Return the [X, Y] coordinate for the center point of the cell that contains the specified text.  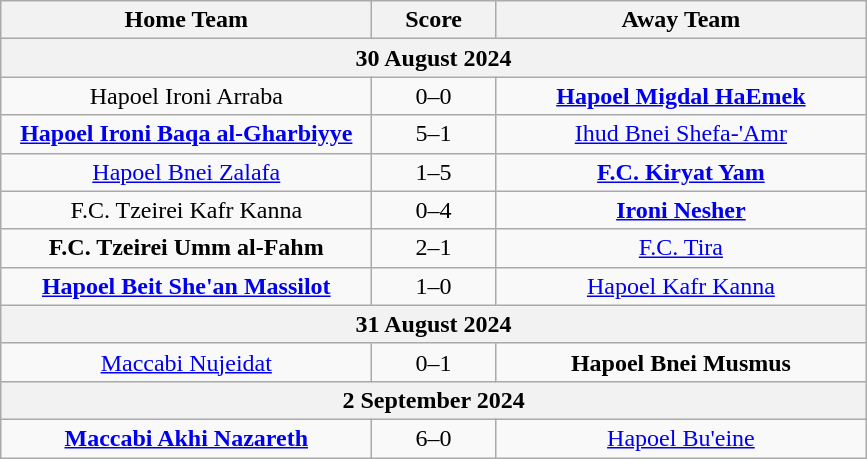
2–1 [434, 248]
F.C. Tzeirei Umm al-Fahm [186, 248]
Score [434, 20]
Hapoel Ironi Arraba [186, 96]
Hapoel Bnei Musmus [680, 362]
F.C. Kiryat Yam [680, 172]
Ihud Bnei Shefa-'Amr [680, 134]
6–0 [434, 438]
1–0 [434, 286]
Ironi Nesher [680, 210]
Hapoel Bnei Zalafa [186, 172]
Hapoel Ironi Baqa al-Gharbiyye [186, 134]
Hapoel Beit She'an Massilot [186, 286]
Hapoel Kafr Kanna [680, 286]
Maccabi Akhi Nazareth [186, 438]
0–1 [434, 362]
Home Team [186, 20]
Hapoel Bu'eine [680, 438]
Maccabi Nujeidat [186, 362]
30 August 2024 [434, 58]
31 August 2024 [434, 324]
0–0 [434, 96]
Hapoel Migdal HaEmek [680, 96]
F.C. Tzeirei Kafr Kanna [186, 210]
5–1 [434, 134]
1–5 [434, 172]
Away Team [680, 20]
0–4 [434, 210]
F.C. Tira [680, 248]
2 September 2024 [434, 400]
